Locate the cell with the specified text and output its [x, y] center coordinate. 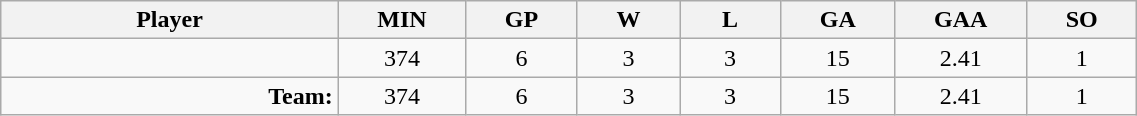
GP [522, 20]
GA [838, 20]
L [730, 20]
SO [1081, 20]
Player [170, 20]
GAA [961, 20]
W [628, 20]
Team: [170, 96]
MIN [402, 20]
